Return [x, y] of the center of cell containing provided text 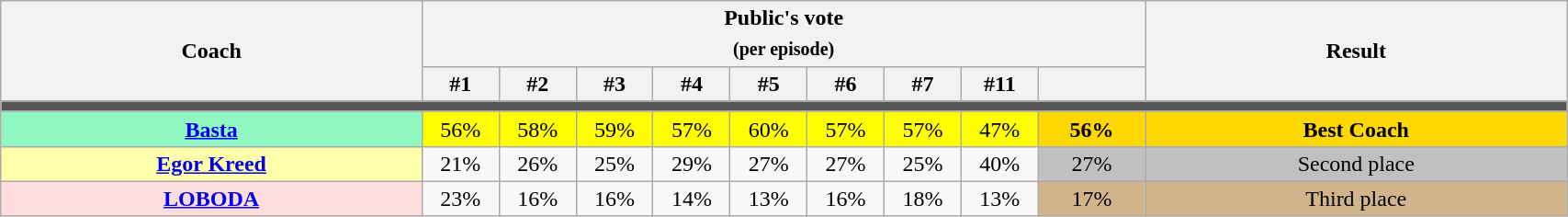
29% [692, 164]
Public's vote(per episode) [784, 33]
26% [537, 164]
14% [692, 199]
60% [769, 129]
#4 [692, 84]
#3 [615, 84]
#11 [999, 84]
#5 [769, 84]
17% [1091, 199]
59% [615, 129]
58% [537, 129]
47% [999, 129]
#1 [460, 84]
#7 [923, 84]
Third place [1356, 199]
Basta [211, 129]
Second place [1356, 164]
Egor Kreed [211, 164]
18% [923, 199]
40% [999, 164]
21% [460, 164]
23% [460, 199]
LOBODA [211, 199]
Best Coach [1356, 129]
#2 [537, 84]
#6 [846, 84]
Result [1356, 51]
Coach [211, 51]
